For the text-containing cell, return its midpoint in (x, y) coordinate format. 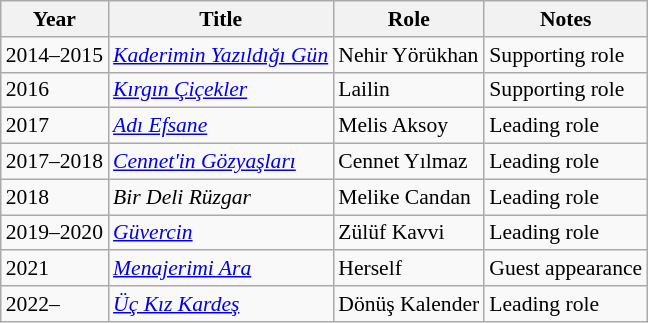
Güvercin (220, 233)
Herself (408, 269)
Melis Aksoy (408, 126)
Role (408, 19)
Menajerimi Ara (220, 269)
Nehir Yörükhan (408, 55)
2022– (54, 304)
2018 (54, 197)
Üç Kız Kardeş (220, 304)
Title (220, 19)
Bir Deli Rüzgar (220, 197)
Year (54, 19)
Zülüf Kavvi (408, 233)
2014–2015 (54, 55)
2017–2018 (54, 162)
Cennet Yılmaz (408, 162)
2016 (54, 90)
Kırgın Çiçekler (220, 90)
2021 (54, 269)
2019–2020 (54, 233)
Melike Candan (408, 197)
Kaderimin Yazıldığı Gün (220, 55)
Guest appearance (566, 269)
Lailin (408, 90)
Adı Efsane (220, 126)
Dönüş Kalender (408, 304)
Cennet'in Gözyaşları (220, 162)
Notes (566, 19)
2017 (54, 126)
